Identify which cell holds the provided text, then report its (X, Y) central coordinate. 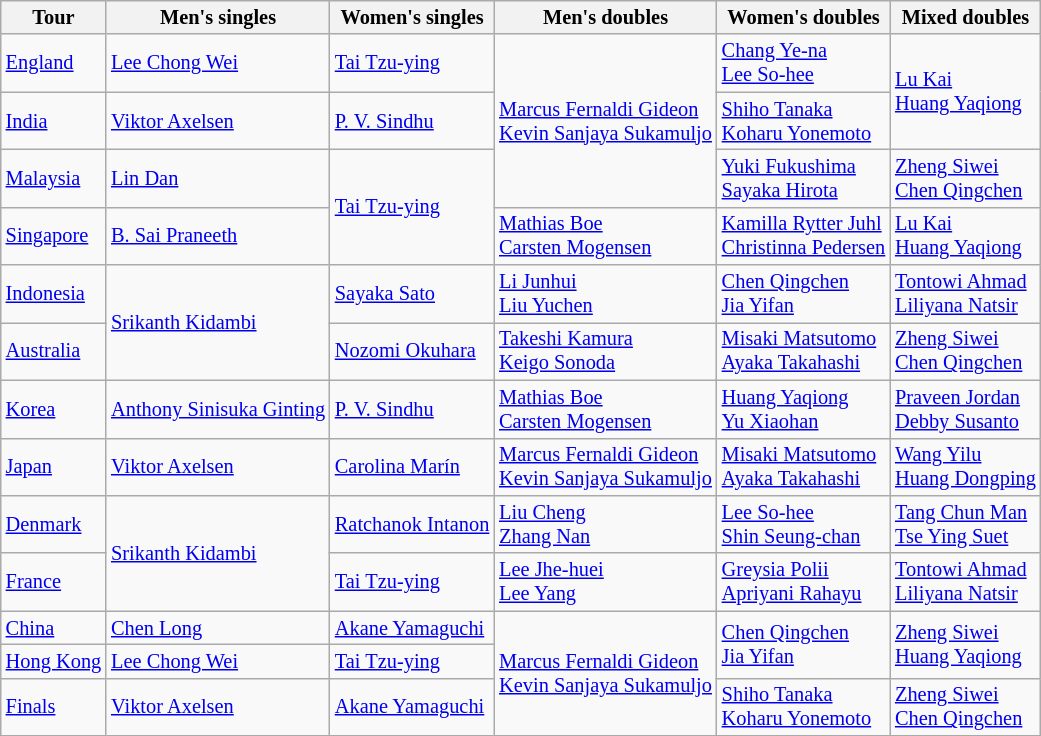
Wang Yilu Huang Dongping (966, 467)
Liu Cheng Zhang Nan (606, 524)
Mixed doubles (966, 17)
Sayaka Sato (412, 294)
Chen Long (218, 628)
Denmark (54, 524)
Women's singles (412, 17)
Yuki Fukushima Sayaka Hirota (804, 178)
Lee Jhe-huei Lee Yang (606, 582)
Kamilla Rytter Juhl Christinna Pedersen (804, 236)
Men's singles (218, 17)
Greysia Polii Apriyani Rahayu (804, 582)
Huang Yaqiong Yu Xiaohan (804, 409)
Lee So-hee Shin Seung-chan (804, 524)
Zheng Siwei Huang Yaqiong (966, 644)
Nozomi Okuhara (412, 351)
Singapore (54, 236)
Korea (54, 409)
Ratchanok Intanon (412, 524)
Australia (54, 351)
B. Sai Praneeth (218, 236)
Japan (54, 467)
Tang Chun Man Tse Ying Suet (966, 524)
Carolina Marín (412, 467)
Hong Kong (54, 661)
Finals (54, 707)
Takeshi Kamura Keigo Sonoda (606, 351)
Praveen Jordan Debby Susanto (966, 409)
Anthony Sinisuka Ginting (218, 409)
Tour (54, 17)
Women's doubles (804, 17)
Men's doubles (606, 17)
France (54, 582)
Chang Ye-na Lee So-hee (804, 63)
Indonesia (54, 294)
China (54, 628)
Li Junhui Liu Yuchen (606, 294)
Lin Dan (218, 178)
India (54, 121)
Malaysia (54, 178)
England (54, 63)
